Return [X, Y] of the center of cell containing provided text 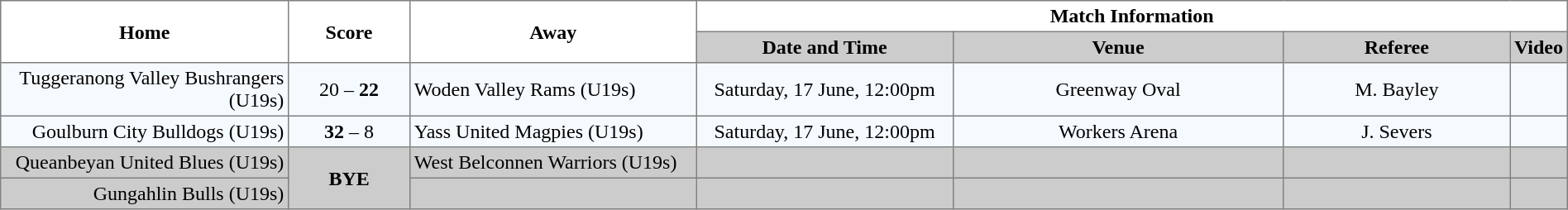
Yass United Magpies (U19s) [553, 131]
Away [553, 31]
Score [349, 31]
Video [1539, 47]
Gungahlin Bulls (U19s) [145, 193]
Tuggeranong Valley Bushrangers (U19s) [145, 89]
Date and Time [825, 47]
M. Bayley [1397, 89]
J. Severs [1397, 131]
Goulburn City Bulldogs (U19s) [145, 131]
BYE [349, 179]
Queanbeyan United Blues (U19s) [145, 163]
Greenway Oval [1118, 89]
Venue [1118, 47]
Workers Arena [1118, 131]
Referee [1397, 47]
32 – 8 [349, 131]
Match Information [1131, 17]
West Belconnen Warriors (U19s) [553, 163]
Woden Valley Rams (U19s) [553, 89]
Home [145, 31]
20 – 22 [349, 89]
